Extract the [X, Y] coordinate from the center of the cell holding the provided text.  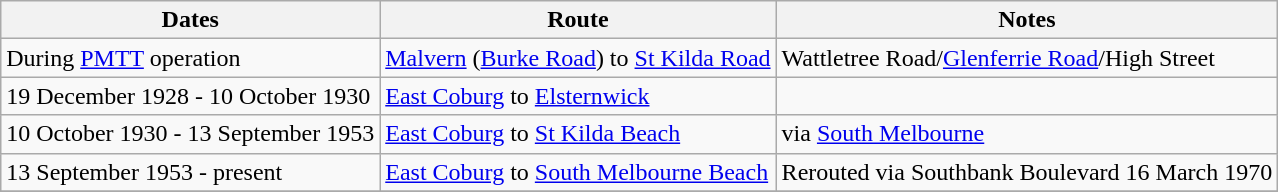
via South Melbourne [1027, 134]
Dates [190, 20]
Route [578, 20]
19 December 1928 - 10 October 1930 [190, 96]
East Coburg to St Kilda Beach [578, 134]
10 October 1930 - 13 September 1953 [190, 134]
During PMTT operation [190, 58]
East Coburg to Elsternwick [578, 96]
Notes [1027, 20]
Wattletree Road/Glenferrie Road/High Street [1027, 58]
Rerouted via Southbank Boulevard 16 March 1970 [1027, 172]
East Coburg to South Melbourne Beach [578, 172]
13 September 1953 - present [190, 172]
Malvern (Burke Road) to St Kilda Road [578, 58]
